Output the [X, Y] coordinate of the center of the cell containing the given text.  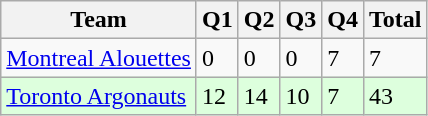
Team [99, 20]
Q2 [259, 20]
Q1 [217, 20]
Total [395, 20]
Montreal Alouettes [99, 58]
Q4 [343, 20]
Toronto Argonauts [99, 96]
10 [301, 96]
14 [259, 96]
Q3 [301, 20]
12 [217, 96]
43 [395, 96]
